Find where the given text appears and provide that cell's center as (x, y) coordinate. 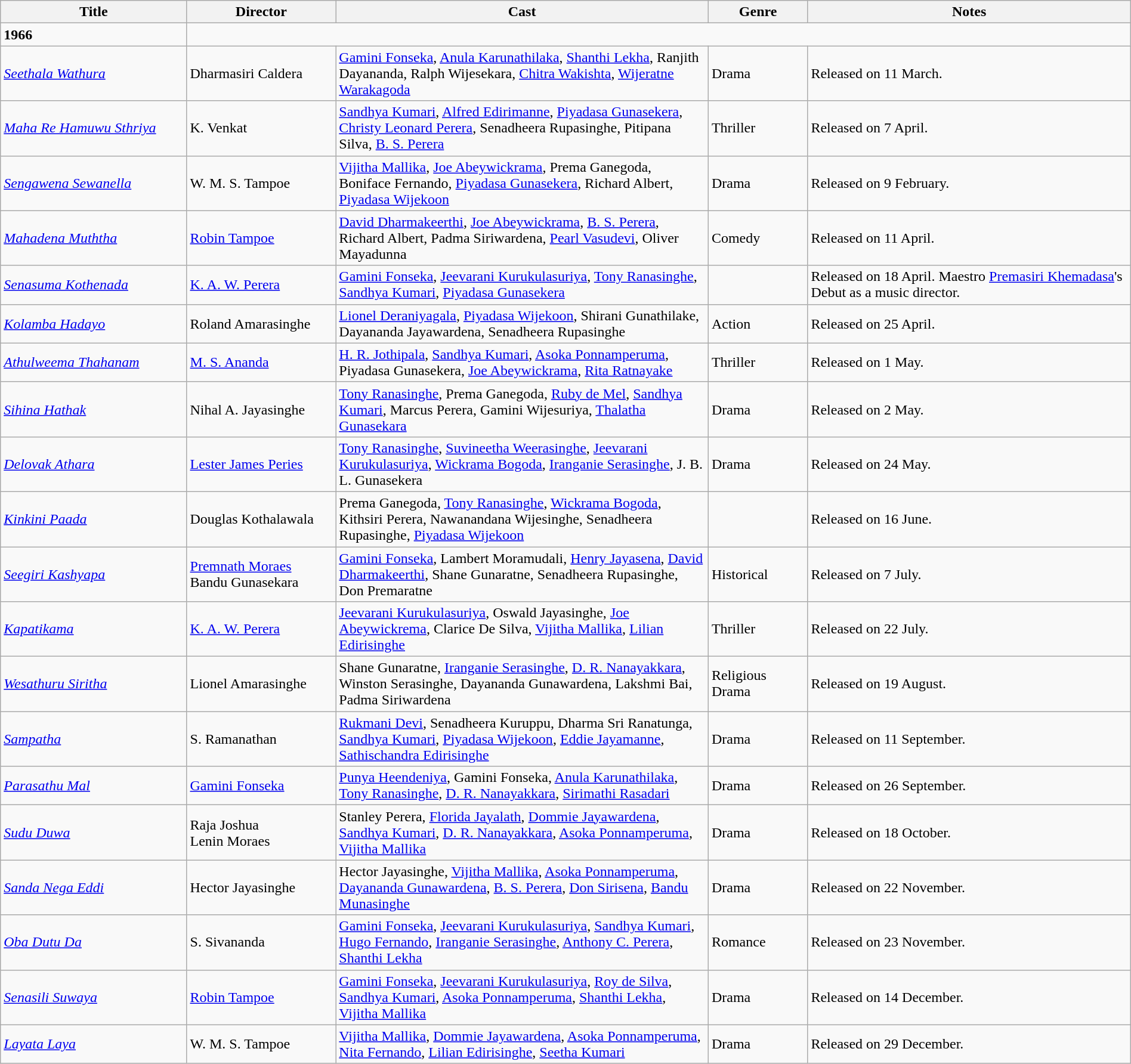
Sudu Duwa (94, 833)
Douglas Kothalawala (261, 519)
Released on 11 April. (969, 238)
Wesathuru Siritha (94, 684)
Tony Ranasinghe, Suvineetha Weerasinghe, Jeevarani Kurukulasuriya, Wickrama Bogoda, Iranganie Serasinghe, J. B. L. Gunasekera (523, 464)
Kapatikama (94, 629)
Vijitha Mallika, Joe Abeywickrama, Prema Ganegoda, Boniface Fernando, Piyadasa Gunasekera, Richard Albert, Piyadasa Wijekoon (523, 183)
Notes (969, 12)
M. S. Ananda (261, 363)
Gamini Fonseka (261, 786)
S. Sivananda (261, 942)
Released on 19 August. (969, 684)
Action (758, 323)
Cast (523, 12)
Lester James Peries (261, 464)
Historical (758, 574)
Released on 7 July. (969, 574)
Released on 25 April. (969, 323)
Sengawena Sewanella (94, 183)
Released on 9 February. (969, 183)
Released on 2 May. (969, 409)
Shane Gunaratne, Iranganie Serasinghe, D. R. Nanayakkara, Winston Serasinghe, Dayananda Gunawardena, Lakshmi Bai, Padma Siriwardena (523, 684)
Gamini Fonseka, Jeevarani Kurukulasuriya, Roy de Silva, Sandhya Kumari, Asoka Ponnamperuma, Shanthi Lekha, Vijitha Mallika (523, 997)
Released on 1 May. (969, 363)
Sanda Nega Eddi (94, 887)
Sampatha (94, 739)
Nihal A. Jayasinghe (261, 409)
Hector Jayasinghe, Vijitha Mallika, Asoka Ponnamperuma, Dayananda Gunawardena, B. S. Perera, Don Sirisena, Bandu Munasinghe (523, 887)
Released on 7 April. (969, 128)
Released on 18 October. (969, 833)
Director (261, 12)
Released on 18 April. Maestro Premasiri Khemadasa's Debut as a music director. (969, 285)
Seegiri Kashyapa (94, 574)
Tony Ranasinghe, Prema Ganegoda, Ruby de Mel, Sandhya Kumari, Marcus Perera, Gamini Wijesuriya, Thalatha Gunasekara (523, 409)
Dharmasiri Caldera (261, 73)
Lionel Deraniyagala, Piyadasa Wijekoon, Shirani Gunathilake, Dayananda Jayawardena, Senadheera Rupasinghe (523, 323)
Delovak Athara (94, 464)
S. Ramanathan (261, 739)
Gamini Fonseka, Anula Karunathilaka, Shanthi Lekha, Ranjith Dayananda, Ralph Wijesekara, Chitra Wakishta, Wijeratne Warakagoda (523, 73)
Released on 22 July. (969, 629)
Released on 29 December. (969, 1044)
Sandhya Kumari, Alfred Edirimanne, Piyadasa Gunasekera, Christy Leonard Perera, Senadheera Rupasinghe, Pitipana Silva, B. S. Perera (523, 128)
Stanley Perera, Florida Jayalath, Dommie Jayawardena, Sandhya Kumari, D. R. Nanayakkara, Asoka Ponnamperuma, Vijitha Mallika (523, 833)
David Dharmakeerthi, Joe Abeywickrama, B. S. Perera, Richard Albert, Padma Siriwardena, Pearl Vasudevi, Oliver Mayadunna (523, 238)
Released on 23 November. (969, 942)
Vijitha Mallika, Dommie Jayawardena, Asoka Ponnamperuma, Nita Fernando, Lilian Edirisinghe, Seetha Kumari (523, 1044)
Gamini Fonseka, Lambert Moramudali, Henry Jayasena, David Dharmakeerthi, Shane Gunaratne, Senadheera Rupasinghe, Don Premaratne (523, 574)
Title (94, 12)
Jeevarani Kurukulasuriya, Oswald Jayasinghe, Joe Abeywickrema, Clarice De Silva, Vijitha Mallika, Lilian Edirisinghe (523, 629)
Released on 14 December. (969, 997)
Romance (758, 942)
Released on 11 March. (969, 73)
Genre (758, 12)
Released on 11 September. (969, 739)
Comedy (758, 238)
Released on 24 May. (969, 464)
Prema Ganegoda, Tony Ranasinghe, Wickrama Bogoda, Kithsiri Perera, Nawanandana Wijesinghe, Senadheera Rupasinghe, Piyadasa Wijekoon (523, 519)
Parasathu Mal (94, 786)
K. Venkat (261, 128)
Senasili Suwaya (94, 997)
Released on 22 November. (969, 887)
Kinkini Paada (94, 519)
Seethala Wathura (94, 73)
Roland Amarasinghe (261, 323)
1966 (94, 35)
Kolamba Hadayo (94, 323)
Released on 16 June. (969, 519)
Sihina Hathak (94, 409)
Gamini Fonseka, Jeevarani Kurukulasuriya, Sandhya Kumari, Hugo Fernando, Iranganie Serasinghe, Anthony C. Perera, Shanthi Lekha (523, 942)
Hector Jayasinghe (261, 887)
Raja Joshua Lenin Moraes (261, 833)
Released on 26 September. (969, 786)
Athulweema Thahanam (94, 363)
Rukmani Devi, Senadheera Kuruppu, Dharma Sri Ranatunga, Sandhya Kumari, Piyadasa Wijekoon, Eddie Jayamanne, Sathischandra Edirisinghe (523, 739)
Religious Drama (758, 684)
Senasuma Kothenada (94, 285)
H. R. Jothipala, Sandhya Kumari, Asoka Ponnamperuma, Piyadasa Gunasekera, Joe Abeywickrama, Rita Ratnayake (523, 363)
Layata Laya (94, 1044)
Lionel Amarasinghe (261, 684)
Gamini Fonseka, Jeevarani Kurukulasuriya, Tony Ranasinghe, Sandhya Kumari, Piyadasa Gunasekera (523, 285)
Mahadena Muththa (94, 238)
Punya Heendeniya, Gamini Fonseka, Anula Karunathilaka, Tony Ranasinghe, D. R. Nanayakkara, Sirimathi Rasadari (523, 786)
Oba Dutu Da (94, 942)
Maha Re Hamuwu Sthriya (94, 128)
Premnath MoraesBandu Gunasekara (261, 574)
